For the text-containing cell, return its midpoint in (X, Y) coordinate format. 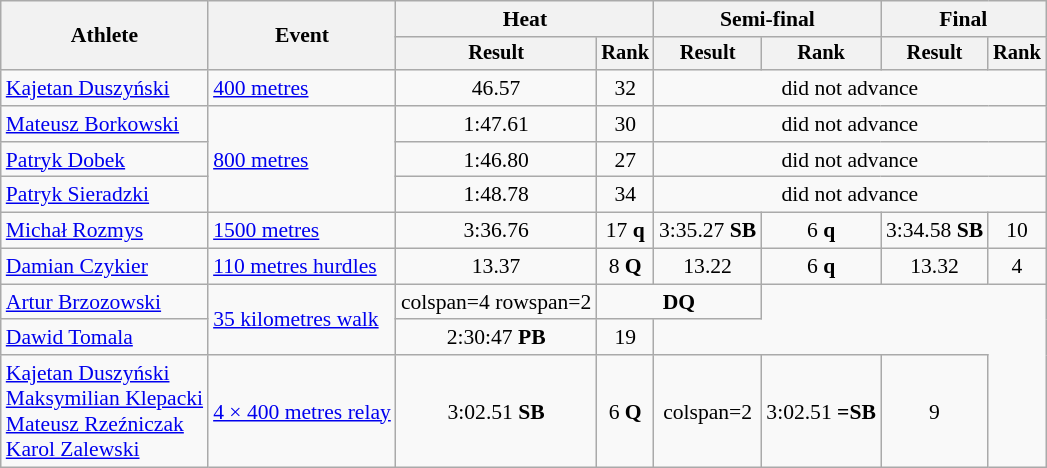
3:02.51 =SB (821, 411)
Final (964, 19)
3:36.76 (496, 231)
DQ (678, 302)
1:46.80 (496, 160)
Patryk Sieradzki (104, 195)
Damian Czykier (104, 267)
Event (302, 36)
colspan=2 (708, 411)
Athlete (104, 36)
1500 metres (302, 231)
Michał Rozmys (104, 231)
Artur Brzozowski (104, 302)
Heat (525, 19)
13.37 (496, 267)
400 metres (302, 88)
3:02.51 SB (496, 411)
Patryk Dobek (104, 160)
6 Q (625, 411)
2:30:47 PB (496, 338)
3:34.58 SB (934, 231)
27 (625, 160)
3:35.27 SB (708, 231)
110 metres hurdles (302, 267)
32 (625, 88)
Kajetan Duszyński (104, 88)
13.32 (934, 267)
34 (625, 195)
8 Q (625, 267)
35 kilometres walk (302, 320)
1:48.78 (496, 195)
17 q (625, 231)
46.57 (496, 88)
9 (934, 411)
4 × 400 metres relay (302, 411)
13.22 (708, 267)
Kajetan DuszyńskiMaksymilian KlepackiMateusz RzeźniczakKarol Zalewski (104, 411)
colspan=4 rowspan=2 (496, 302)
Semi-final (768, 19)
10 (1017, 231)
4 (1017, 267)
800 metres (302, 160)
Dawid Tomala (104, 338)
19 (625, 338)
Mateusz Borkowski (104, 124)
1:47.61 (496, 124)
30 (625, 124)
